Return (X, Y) of the center of cell containing provided text 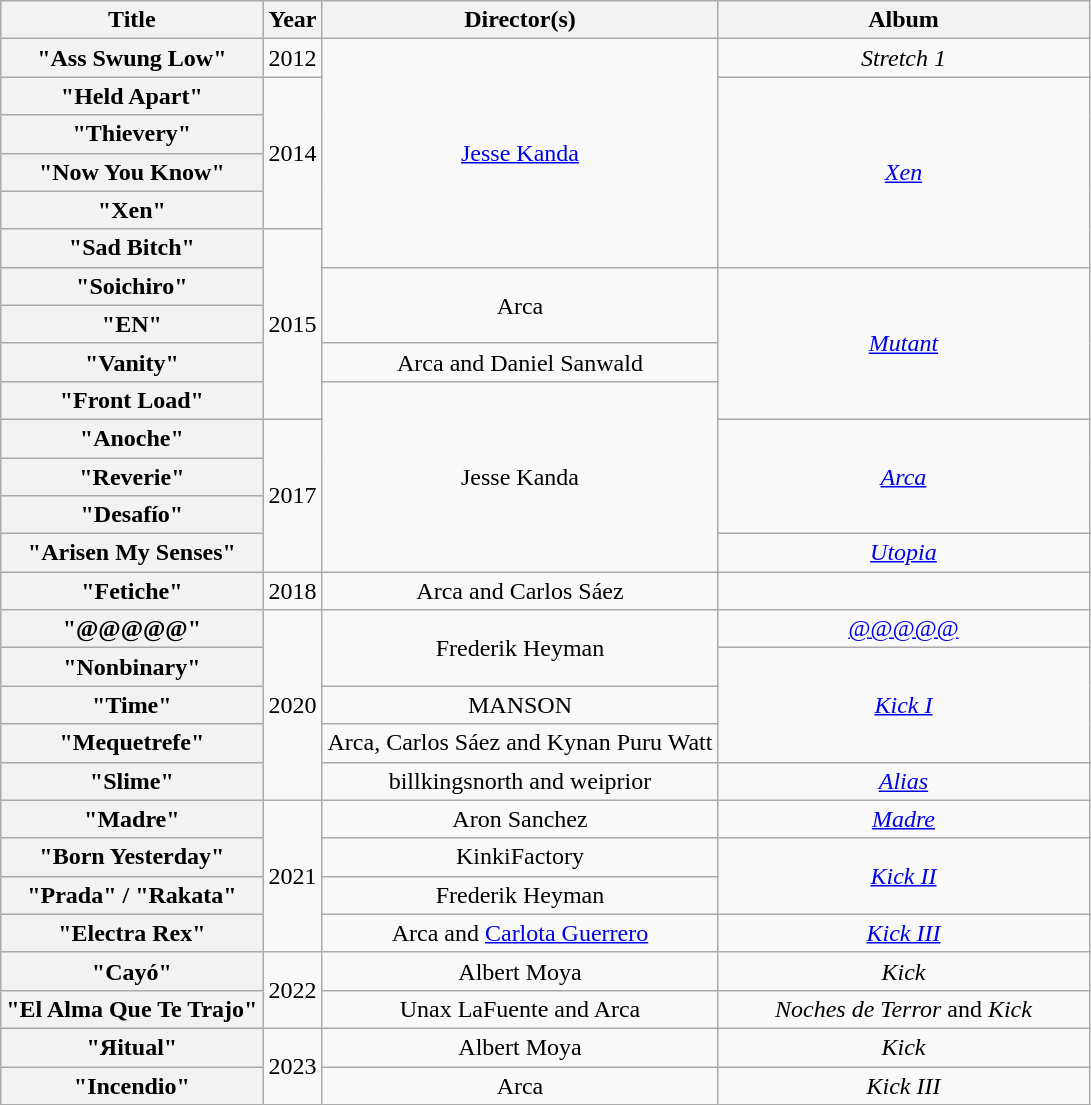
Mutant (904, 343)
Aron Sanchez (520, 819)
Xen (904, 172)
Alias (904, 781)
KinkiFactory (520, 857)
"Time" (132, 705)
"Held Apart" (132, 96)
"Soichiro" (132, 286)
"EN" (132, 324)
Utopia (904, 553)
"Xen" (132, 210)
"Born Yesterday" (132, 857)
"Prada" / "Rakata" (132, 895)
"@@@@@" (132, 629)
"Nonbinary" (132, 667)
2020 (292, 705)
Arca, Carlos Sáez and Kynan Puru Watt (520, 743)
2018 (292, 591)
2015 (292, 324)
"Vanity" (132, 362)
Stretch 1 (904, 58)
"Anoche" (132, 438)
"Яitual" (132, 1047)
@@@@@ (904, 629)
"Sad Bitch" (132, 248)
"Electra Rex" (132, 933)
"Arisen My Senses" (132, 553)
Unax LaFuente and Arca (520, 1009)
"Incendio" (132, 1085)
Kick I (904, 705)
Madre (904, 819)
"Desafío" (132, 515)
"Slime" (132, 781)
Director(s) (520, 20)
2021 (292, 876)
Album (904, 20)
Arca and Carlota Guerrero (520, 933)
"Ass Swung Low" (132, 58)
Noches de Terror and Kick (904, 1009)
2014 (292, 153)
"Mequetrefe" (132, 743)
billkingsnorth and weiprior (520, 781)
"Madre" (132, 819)
2017 (292, 495)
Arca and Daniel Sanwald (520, 362)
Kick II (904, 876)
Year (292, 20)
"El Alma Que Te Trajo" (132, 1009)
2023 (292, 1066)
Arca and Carlos Sáez (520, 591)
"Cayó" (132, 971)
"Reverie" (132, 477)
MANSON (520, 705)
"Front Load" (132, 400)
2012 (292, 58)
"Now You Know" (132, 172)
2022 (292, 990)
Title (132, 20)
"Fetiche" (132, 591)
"Thievery" (132, 134)
